Output the (x, y) coordinate of the center of the cell containing the given text.  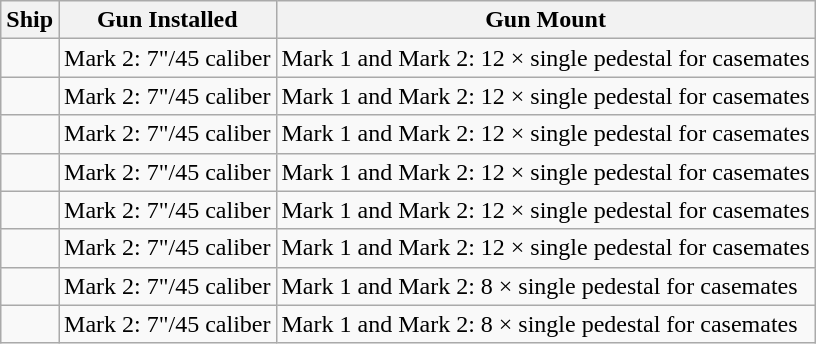
Gun Installed (168, 20)
Gun Mount (546, 20)
Ship (30, 20)
